Provide the (X, Y) coordinate of the cell's center where the given text is located.  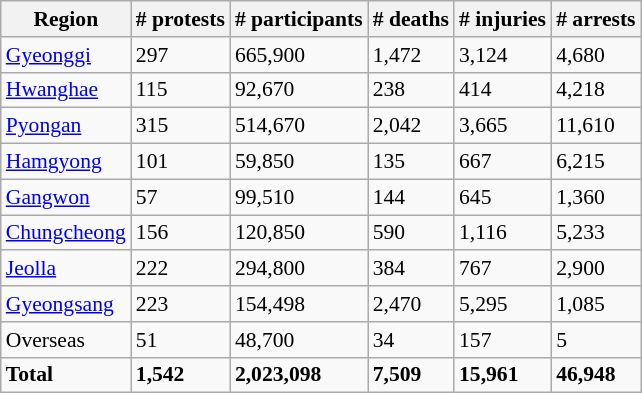
2,023,098 (299, 375)
115 (180, 90)
3,124 (502, 55)
101 (180, 162)
34 (411, 340)
7,509 (411, 375)
315 (180, 126)
157 (502, 340)
135 (411, 162)
665,900 (299, 55)
414 (502, 90)
238 (411, 90)
384 (411, 269)
46,948 (596, 375)
222 (180, 269)
1,542 (180, 375)
11,610 (596, 126)
Pyongan (66, 126)
15,961 (502, 375)
4,218 (596, 90)
1,472 (411, 55)
144 (411, 197)
48,700 (299, 340)
Gyeonggi (66, 55)
99,510 (299, 197)
Overseas (66, 340)
1,116 (502, 233)
590 (411, 233)
92,670 (299, 90)
5,233 (596, 233)
154,498 (299, 304)
2,042 (411, 126)
156 (180, 233)
# deaths (411, 19)
Region (66, 19)
# participants (299, 19)
2,470 (411, 304)
Gangwon (66, 197)
6,215 (596, 162)
59,850 (299, 162)
120,850 (299, 233)
Chungcheong (66, 233)
# protests (180, 19)
Hwanghae (66, 90)
297 (180, 55)
1,360 (596, 197)
2,900 (596, 269)
5,295 (502, 304)
4,680 (596, 55)
Total (66, 375)
57 (180, 197)
Hamgyong (66, 162)
# injuries (502, 19)
514,670 (299, 126)
3,665 (502, 126)
223 (180, 304)
Jeolla (66, 269)
645 (502, 197)
294,800 (299, 269)
5 (596, 340)
667 (502, 162)
51 (180, 340)
Gyeongsang (66, 304)
1,085 (596, 304)
# arrests (596, 19)
767 (502, 269)
